Output the [x, y] coordinate of the center of the cell containing the given text.  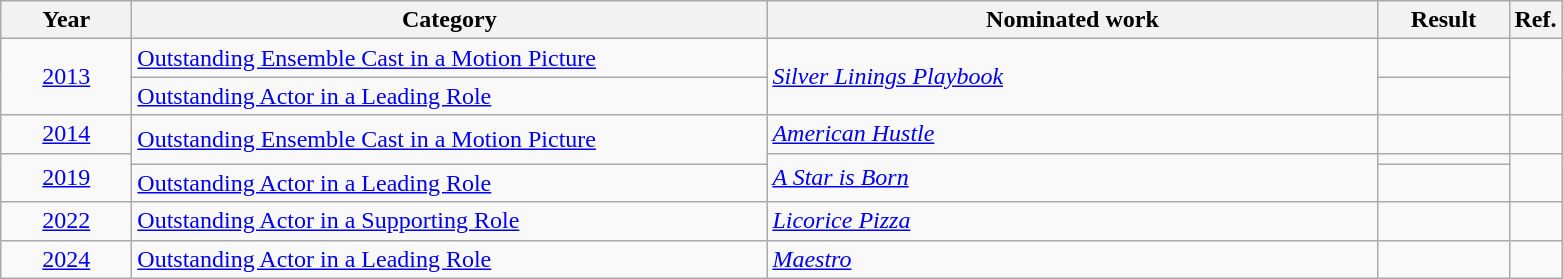
Category [450, 20]
Licorice Pizza [1072, 221]
2013 [66, 77]
Ref. [1536, 20]
Result [1444, 20]
Silver Linings Playbook [1072, 77]
2014 [66, 134]
Maestro [1072, 259]
2022 [66, 221]
A Star is Born [1072, 178]
2024 [66, 259]
American Hustle [1072, 134]
2019 [66, 178]
Year [66, 20]
Nominated work [1072, 20]
Outstanding Actor in a Supporting Role [450, 221]
